Provide the [X, Y] coordinate of the cell's center where the given text is located.  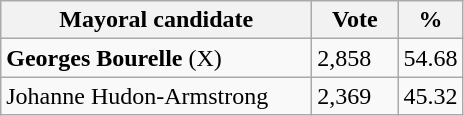
2,369 [355, 96]
Vote [355, 20]
Mayoral candidate [156, 20]
Johanne Hudon-Armstrong [156, 96]
2,858 [355, 58]
54.68 [430, 58]
45.32 [430, 96]
% [430, 20]
Georges Bourelle (X) [156, 58]
